Capture the cell that displays the provided text and extract its [x, y] central coordinate. 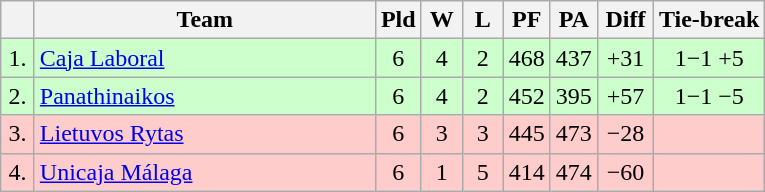
+57 [625, 96]
Panathinaikos [204, 96]
Lietuvos Rytas [204, 134]
−60 [625, 172]
4. [18, 172]
395 [574, 96]
445 [526, 134]
2. [18, 96]
468 [526, 58]
L [482, 20]
452 [526, 96]
1−1 +5 [709, 58]
1−1 −5 [709, 96]
1. [18, 58]
473 [574, 134]
Unicaja Málaga [204, 172]
Pld [398, 20]
437 [574, 58]
PA [574, 20]
Team [204, 20]
Tie-break [709, 20]
PF [526, 20]
5 [482, 172]
Caja Laboral [204, 58]
Diff [625, 20]
1 [442, 172]
W [442, 20]
414 [526, 172]
+31 [625, 58]
3. [18, 134]
474 [574, 172]
−28 [625, 134]
